Detect which cell encompasses the target text, then output its (x, y) center coordinate. 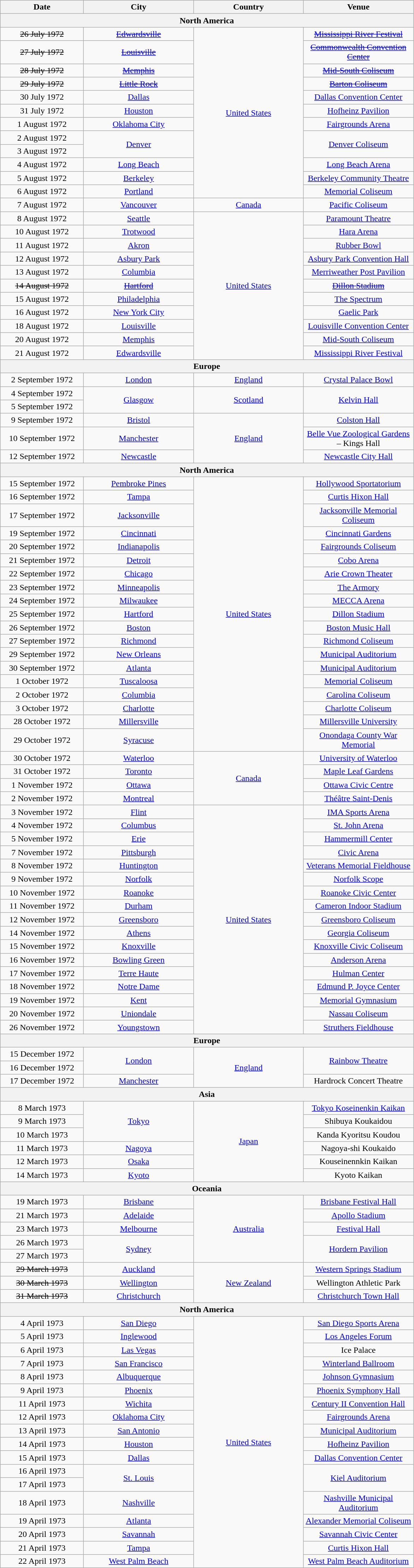
4 September 1972 (42, 393)
17 April 1973 (42, 1484)
Durham (138, 906)
St. John Arena (358, 825)
4 April 1973 (42, 1323)
MECCA Arena (358, 600)
Long Beach Arena (358, 164)
Boston Music Hall (358, 627)
Youngstown (138, 1027)
Savannah (138, 1534)
Jacksonville Memorial Coliseum (358, 515)
The Spectrum (358, 299)
Denver Coliseum (358, 144)
Hara Arena (358, 232)
Syracuse (138, 740)
Hollywood Sportatorium (358, 483)
Gaelic Park (358, 312)
13 April 1973 (42, 1431)
Berkeley Community Theatre (358, 178)
18 April 1973 (42, 1503)
Festival Hall (358, 1229)
Athens (138, 933)
12 November 1972 (42, 920)
Chicago (138, 574)
28 October 1972 (42, 722)
27 July 1972 (42, 52)
11 November 1972 (42, 906)
Sydney (138, 1249)
14 April 1973 (42, 1444)
Georgia Coliseum (358, 933)
Cobo Arena (358, 560)
19 April 1973 (42, 1521)
Ice Palace (358, 1350)
Tuscaloosa (138, 681)
31 July 1972 (42, 111)
Ottawa Civic Centre (358, 785)
Los Angeles Forum (358, 1337)
5 April 1973 (42, 1337)
Norfolk Scope (358, 879)
Charlotte (138, 708)
25 September 1972 (42, 614)
17 November 1972 (42, 973)
San Francisco (138, 1363)
New York City (138, 312)
Norfolk (138, 879)
Wellington Athletic Park (358, 1282)
Johnson Gymnasium (358, 1377)
Trotwood (138, 232)
Colston Hall (358, 420)
13 August 1972 (42, 272)
Hardrock Concert Theatre (358, 1081)
Apollo Stadium (358, 1215)
University of Waterloo (358, 758)
6 April 1973 (42, 1350)
Phoenix (138, 1390)
12 August 1972 (42, 259)
Glasgow (138, 400)
7 August 1972 (42, 205)
San Diego Sports Arena (358, 1323)
8 April 1973 (42, 1377)
Notre Dame (138, 987)
Newcastle City Hall (358, 457)
Las Vegas (138, 1350)
Tokyo Koseinenkin Kaikan (358, 1108)
Struthers Fieldhouse (358, 1027)
2 October 1972 (42, 695)
Asbury Park (138, 259)
6 August 1972 (42, 192)
Adelaide (138, 1215)
Nashville (138, 1503)
Newcastle (138, 457)
11 April 1973 (42, 1404)
29 July 1972 (42, 84)
Milwaukee (138, 600)
Richmond (138, 641)
15 November 1972 (42, 946)
Nassau Coliseum (358, 1014)
14 November 1972 (42, 933)
Louisville Convention Center (358, 326)
Cincinnati (138, 533)
Knoxville (138, 946)
Veterans Memorial Fieldhouse (358, 866)
Venue (358, 7)
Théâtre Saint-Denis (358, 798)
Christchurch Town Hall (358, 1296)
8 March 1973 (42, 1108)
Alexander Memorial Coliseum (358, 1521)
Kanda Kyoritsu Koudou (358, 1135)
15 December 1972 (42, 1054)
Roanoke Civic Center (358, 893)
New Zealand (249, 1282)
16 September 1972 (42, 497)
31 March 1973 (42, 1296)
San Diego (138, 1323)
9 September 1972 (42, 420)
Kyoto (138, 1175)
26 November 1972 (42, 1027)
7 November 1972 (42, 852)
Long Beach (138, 164)
Boston (138, 627)
30 September 1972 (42, 668)
West Palm Beach Auditorium (358, 1561)
Asbury Park Convention Hall (358, 259)
Uniondale (138, 1014)
Onondaga County War Memorial (358, 740)
Auckland (138, 1269)
Merriweather Post Pavilion (358, 272)
17 September 1972 (42, 515)
1 October 1972 (42, 681)
Akron (138, 245)
Hammermill Center (358, 839)
10 September 1972 (42, 438)
IMA Sports Arena (358, 812)
8 August 1972 (42, 218)
Rainbow Theatre (358, 1061)
26 July 1972 (42, 34)
Carolina Coliseum (358, 695)
Winterland Ballroom (358, 1363)
San Antonio (138, 1431)
10 November 1972 (42, 893)
21 August 1972 (42, 353)
8 November 1972 (42, 866)
11 August 1972 (42, 245)
15 April 1973 (42, 1457)
Scotland (249, 400)
Country (249, 7)
21 April 1973 (42, 1548)
Cincinnati Gardens (358, 533)
Montreal (138, 798)
Oceania (207, 1188)
Knoxville Civic Coliseum (358, 946)
Charlotte Coliseum (358, 708)
30 July 1972 (42, 97)
Arie Crown Theater (358, 574)
18 August 1972 (42, 326)
Wellington (138, 1282)
12 September 1972 (42, 457)
27 March 1973 (42, 1256)
Osaka (138, 1162)
Minneapolis (138, 587)
9 March 1973 (42, 1121)
17 December 1972 (42, 1081)
29 March 1973 (42, 1269)
Asia (207, 1094)
Columbus (138, 825)
Crystal Palace Bowl (358, 380)
22 September 1972 (42, 574)
Hulman Center (358, 973)
Nagoya (138, 1148)
5 November 1972 (42, 839)
23 March 1973 (42, 1229)
12 March 1973 (42, 1162)
Rubber Bowl (358, 245)
Hordern Pavilion (358, 1249)
1 November 1972 (42, 785)
Tokyo (138, 1121)
4 November 1972 (42, 825)
Western Springs Stadium (358, 1269)
2 August 1972 (42, 137)
3 August 1972 (42, 151)
28 July 1972 (42, 70)
Huntington (138, 866)
21 September 1972 (42, 560)
31 October 1972 (42, 771)
Phoenix Symphony Hall (358, 1390)
5 September 1972 (42, 407)
Brisbane (138, 1202)
29 September 1972 (42, 654)
Greensboro (138, 920)
3 October 1972 (42, 708)
4 August 1972 (42, 164)
9 November 1972 (42, 879)
Pacific Coliseum (358, 205)
Nagoya-shi Koukaido (358, 1148)
1 August 1972 (42, 124)
9 April 1973 (42, 1390)
Memorial Gymnasium (358, 1000)
16 November 1972 (42, 960)
Richmond Coliseum (358, 641)
Melbourne (138, 1229)
Date (42, 7)
Little Rock (138, 84)
Wichita (138, 1404)
Bristol (138, 420)
Shibuya Koukaidou (358, 1121)
Barton Coliseum (358, 84)
Pittsburgh (138, 852)
14 March 1973 (42, 1175)
2 November 1972 (42, 798)
Century II Convention Hall (358, 1404)
Anderson Arena (358, 960)
18 November 1972 (42, 987)
2 September 1972 (42, 380)
30 March 1973 (42, 1282)
Berkeley (138, 178)
Paramount Theatre (358, 218)
5 August 1972 (42, 178)
21 March 1973 (42, 1215)
16 August 1972 (42, 312)
24 September 1972 (42, 600)
26 September 1972 (42, 627)
Kent (138, 1000)
20 April 1973 (42, 1534)
Cameron Indoor Stadium (358, 906)
West Palm Beach (138, 1561)
19 September 1972 (42, 533)
Denver (138, 144)
Kyoto Kaikan (358, 1175)
16 December 1972 (42, 1068)
15 September 1972 (42, 483)
Inglewood (138, 1337)
27 September 1972 (42, 641)
Jacksonville (138, 515)
The Armory (358, 587)
Detroit (138, 560)
Terre Haute (138, 973)
30 October 1972 (42, 758)
Indianapolis (138, 547)
29 October 1972 (42, 740)
Edmund P. Joyce Center (358, 987)
Christchurch (138, 1296)
Roanoke (138, 893)
Nashville Municipal Auditorium (358, 1503)
Civic Arena (358, 852)
Greensboro Coliseum (358, 920)
Kelvin Hall (358, 400)
14 August 1972 (42, 286)
Millersville University (358, 722)
Ottawa (138, 785)
Belle Vue Zoological Gardens – Kings Hall (358, 438)
Maple Leaf Gardens (358, 771)
New Orleans (138, 654)
20 August 1972 (42, 339)
10 August 1972 (42, 232)
Erie (138, 839)
Philadelphia (138, 299)
Brisbane Festival Hall (358, 1202)
Kouseinennkin Kaikan (358, 1162)
26 March 1973 (42, 1242)
Millersville (138, 722)
Fairgrounds Coliseum (358, 547)
20 September 1972 (42, 547)
23 September 1972 (42, 587)
Toronto (138, 771)
Seattle (138, 218)
Commonwealth Convention Center (358, 52)
Flint (138, 812)
11 March 1973 (42, 1148)
20 November 1972 (42, 1014)
22 April 1973 (42, 1561)
Australia (249, 1229)
Vancouver (138, 205)
City (138, 7)
Bowling Green (138, 960)
Portland (138, 192)
Kiel Auditorium (358, 1478)
Albuquerque (138, 1377)
Waterloo (138, 758)
10 March 1973 (42, 1135)
Japan (249, 1141)
12 April 1973 (42, 1417)
7 April 1973 (42, 1363)
19 March 1973 (42, 1202)
16 April 1973 (42, 1471)
15 August 1972 (42, 299)
Pembroke Pines (138, 483)
Savannah Civic Center (358, 1534)
St. Louis (138, 1478)
19 November 1972 (42, 1000)
3 November 1972 (42, 812)
